Locate the cell with the specified text and output its (x, y) center coordinate. 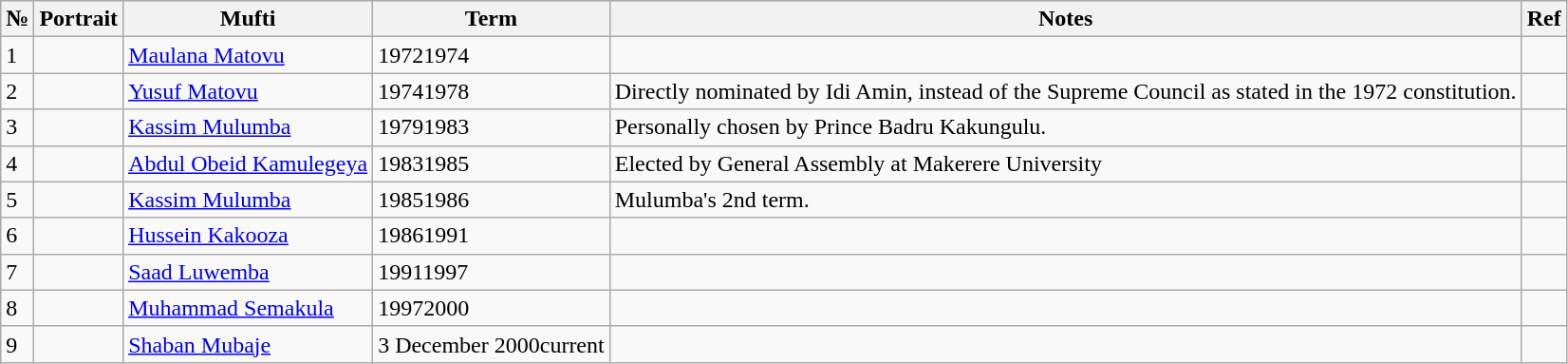
Notes (1065, 19)
Abdul Obeid Kamulegeya (249, 163)
Directly nominated by Idi Amin, instead of the Supreme Council as stated in the 1972 constitution. (1065, 91)
8 (17, 308)
5 (17, 200)
Personally chosen by Prince Badru Kakungulu. (1065, 127)
Shaban Mubaje (249, 344)
Elected by General Assembly at Makerere University (1065, 163)
19741978 (492, 91)
19861991 (492, 236)
9 (17, 344)
19911997 (492, 272)
Yusuf Matovu (249, 91)
Mulumba's 2nd term. (1065, 200)
3 (17, 127)
№ (17, 19)
6 (17, 236)
19851986 (492, 200)
19972000 (492, 308)
7 (17, 272)
Saad Luwemba (249, 272)
Hussein Kakooza (249, 236)
Term (492, 19)
2 (17, 91)
Muhammad Semakula (249, 308)
Maulana Matovu (249, 55)
4 (17, 163)
19791983 (492, 127)
Ref (1543, 19)
1 (17, 55)
19721974 (492, 55)
3 December 2000current (492, 344)
19831985 (492, 163)
Portrait (79, 19)
Mufti (249, 19)
